Extract the [x, y] coordinate from the center of the cell holding the provided text.  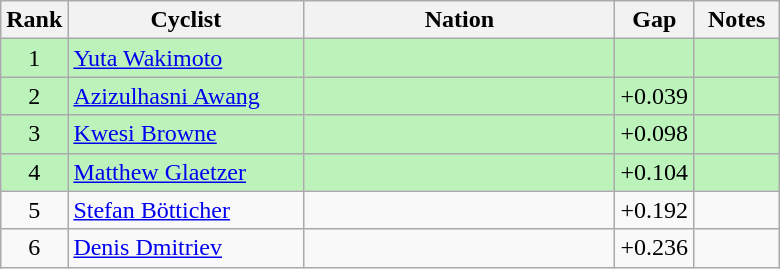
Rank [34, 20]
Gap [654, 20]
Yuta Wakimoto [186, 58]
Kwesi Browne [186, 134]
Azizulhasni Awang [186, 96]
Notes [737, 20]
Cyclist [186, 20]
+0.104 [654, 172]
Matthew Glaetzer [186, 172]
Nation [460, 20]
1 [34, 58]
5 [34, 210]
6 [34, 248]
+0.039 [654, 96]
2 [34, 96]
3 [34, 134]
+0.236 [654, 248]
4 [34, 172]
+0.192 [654, 210]
+0.098 [654, 134]
Stefan Bötticher [186, 210]
Denis Dmitriev [186, 248]
